Capture the cell that displays the provided text and extract its (X, Y) central coordinate. 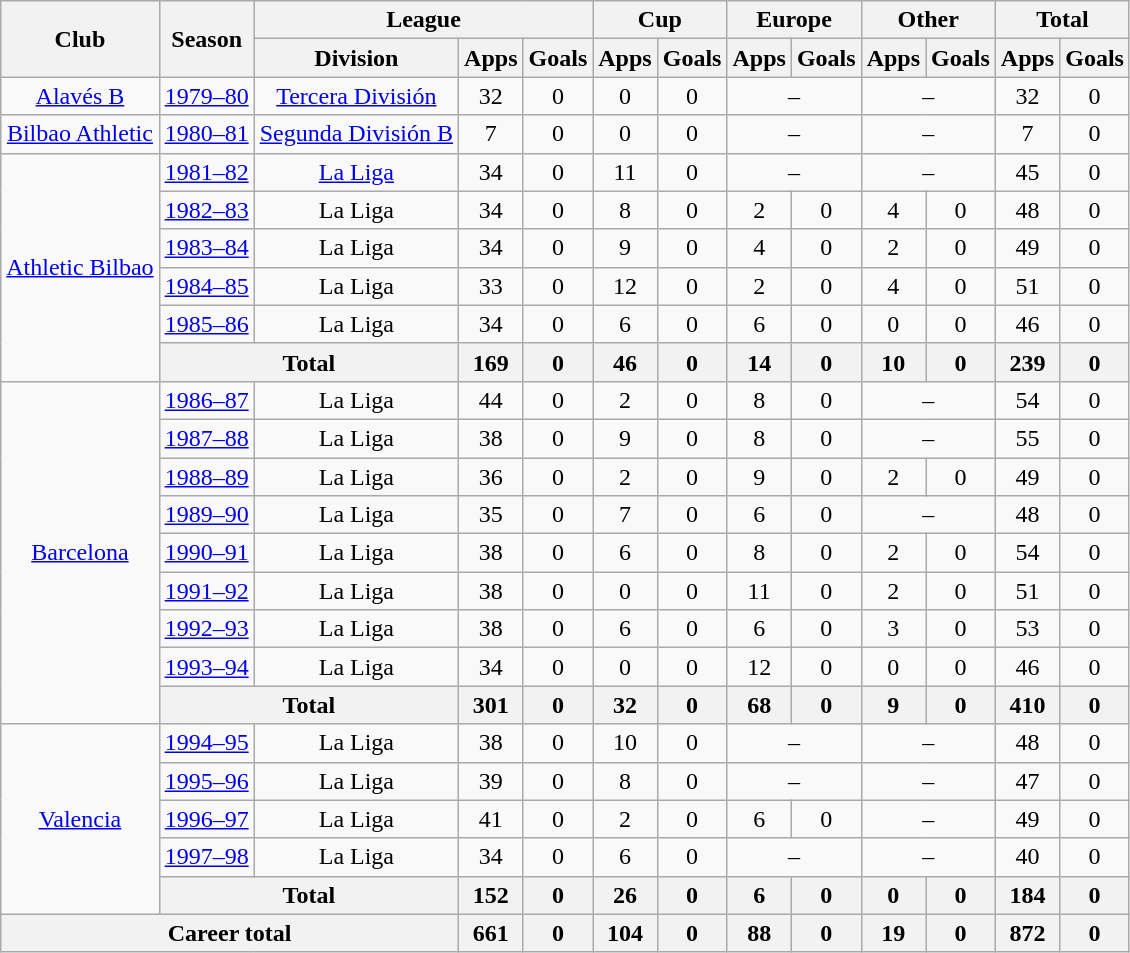
Other (928, 20)
1993–94 (206, 667)
55 (1027, 438)
League (424, 20)
47 (1027, 781)
301 (491, 705)
Segunda División B (356, 134)
Season (206, 39)
1994–95 (206, 743)
41 (491, 819)
1985–86 (206, 324)
Cup (660, 20)
Athletic Bilbao (80, 267)
Club (80, 39)
39 (491, 781)
1987–88 (206, 438)
35 (491, 515)
661 (491, 933)
1983–84 (206, 248)
Valencia (80, 819)
1990–91 (206, 553)
1979–80 (206, 96)
Tercera División (356, 96)
152 (491, 895)
40 (1027, 857)
Alavés B (80, 96)
Division (356, 58)
36 (491, 477)
26 (625, 895)
872 (1027, 933)
3 (893, 629)
1988–89 (206, 477)
184 (1027, 895)
19 (893, 933)
1986–87 (206, 400)
1991–92 (206, 591)
104 (625, 933)
239 (1027, 362)
1996–97 (206, 819)
1989–90 (206, 515)
68 (759, 705)
1981–82 (206, 172)
33 (491, 286)
53 (1027, 629)
88 (759, 933)
Europe (794, 20)
1997–98 (206, 857)
1984–85 (206, 286)
1992–93 (206, 629)
Barcelona (80, 552)
1982–83 (206, 210)
169 (491, 362)
1980–81 (206, 134)
410 (1027, 705)
14 (759, 362)
45 (1027, 172)
Bilbao Athletic (80, 134)
44 (491, 400)
1995–96 (206, 781)
Career total (230, 933)
